Determine the (x, y) coordinate at the center of the cell enclosing the given text.  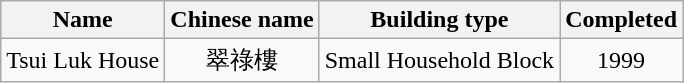
Name (83, 20)
1999 (622, 60)
Completed (622, 20)
翠祿樓 (242, 60)
Small Household Block (439, 60)
Chinese name (242, 20)
Building type (439, 20)
Tsui Luk House (83, 60)
